Output the (x, y) coordinate of the center of the cell containing the given text.  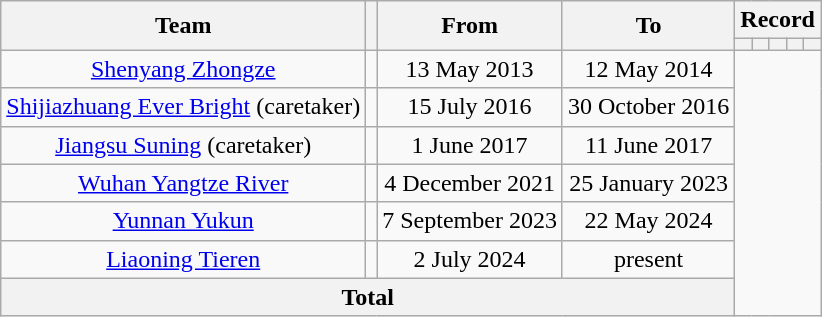
Team (184, 26)
4 December 2021 (470, 183)
present (648, 259)
Liaoning Tieren (184, 259)
Jiangsu Suning (caretaker) (184, 145)
Total (368, 297)
Yunnan Yukun (184, 221)
1 June 2017 (470, 145)
30 October 2016 (648, 107)
7 September 2023 (470, 221)
2 July 2024 (470, 259)
From (470, 26)
25 January 2023 (648, 183)
Record (778, 20)
15 July 2016 (470, 107)
11 June 2017 (648, 145)
Shijiazhuang Ever Bright (caretaker) (184, 107)
12 May 2014 (648, 69)
13 May 2013 (470, 69)
To (648, 26)
22 May 2024 (648, 221)
Wuhan Yangtze River (184, 183)
Shenyang Zhongze (184, 69)
